Locate the cell with the specified text and output its (x, y) center coordinate. 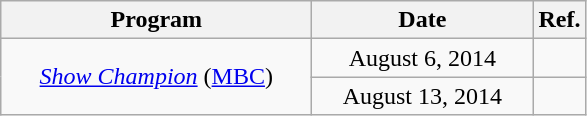
August 13, 2014 (422, 96)
Program (156, 20)
Ref. (560, 20)
Date (422, 20)
August 6, 2014 (422, 58)
Show Champion (MBC) (156, 77)
